Locate the cell with the specified text and output its (X, Y) center coordinate. 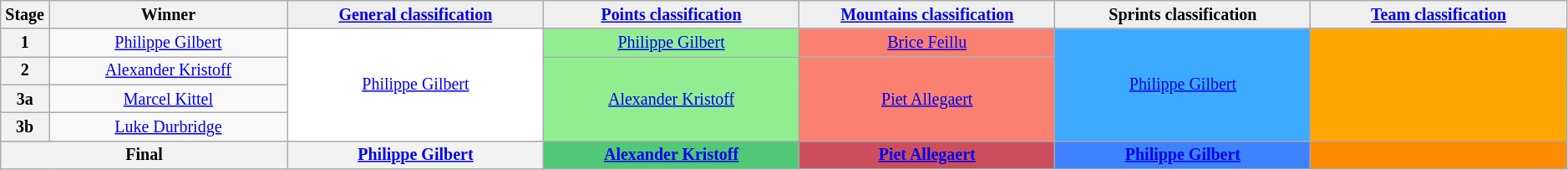
Team classification (1439, 15)
3b (25, 127)
3a (25, 99)
Final (145, 154)
2 (25, 70)
Sprints classification (1183, 15)
1 (25, 44)
Mountains classification (927, 15)
Marcel Kittel (169, 99)
General classification (415, 15)
Points classification (671, 15)
Luke Durbridge (169, 127)
Winner (169, 15)
Brice Feillu (927, 44)
Stage (25, 15)
